Search for the cell housing the specified text and yield its (X, Y) center coordinate. 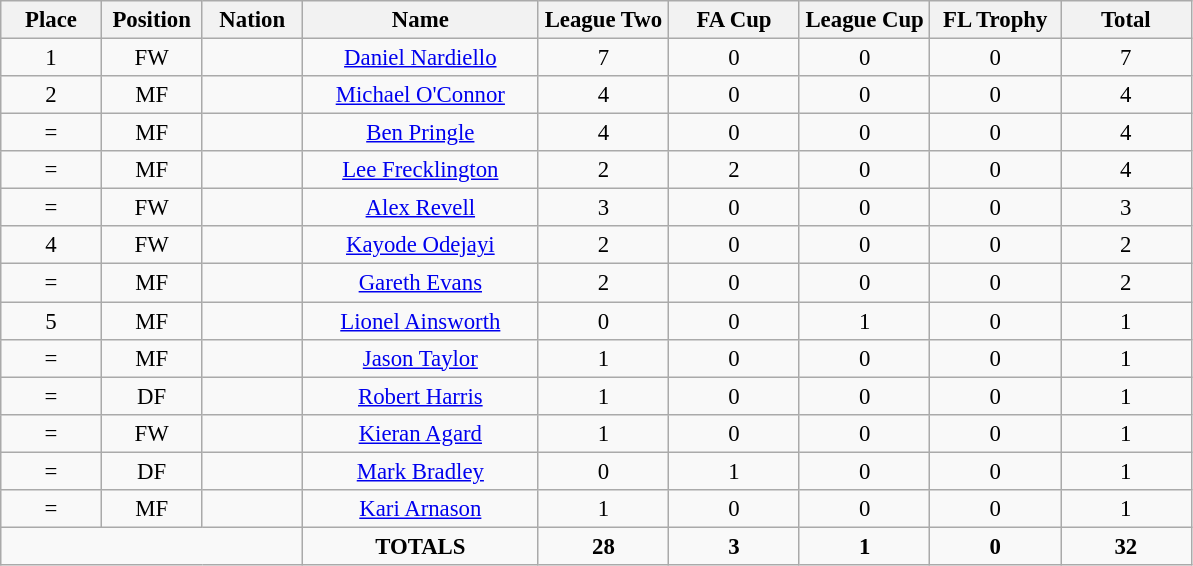
Ben Pringle (421, 133)
Michael O'Connor (421, 95)
Kieran Agard (421, 433)
Robert Harris (421, 396)
Total (1126, 20)
Alex Revell (421, 208)
FL Trophy (996, 20)
Place (52, 20)
Gareth Evans (421, 283)
League Two (604, 20)
Name (421, 20)
32 (1126, 546)
FA Cup (734, 20)
Nation (252, 20)
Lionel Ainsworth (421, 321)
TOTALS (421, 546)
Kari Arnason (421, 509)
Jason Taylor (421, 358)
5 (52, 321)
League Cup (864, 20)
Kayode Odejayi (421, 245)
Lee Frecklington (421, 170)
Mark Bradley (421, 471)
28 (604, 546)
Position (152, 20)
Daniel Nardiello (421, 58)
